Return (x, y) of the center of cell containing provided text 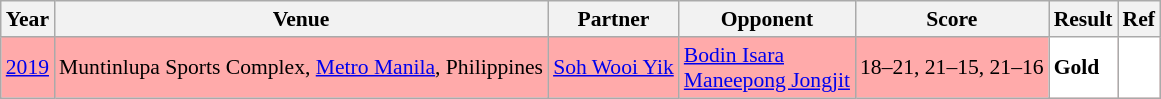
Bodin Isara Maneepong Jongjit (767, 68)
Gold (1084, 68)
Partner (614, 19)
Venue (301, 19)
Muntinlupa Sports Complex, Metro Manila, Philippines (301, 68)
Ref (1139, 19)
2019 (28, 68)
18–21, 21–15, 21–16 (952, 68)
Score (952, 19)
Year (28, 19)
Opponent (767, 19)
Soh Wooi Yik (614, 68)
Result (1084, 19)
